Identify which cell holds the provided text, then report its [x, y] central coordinate. 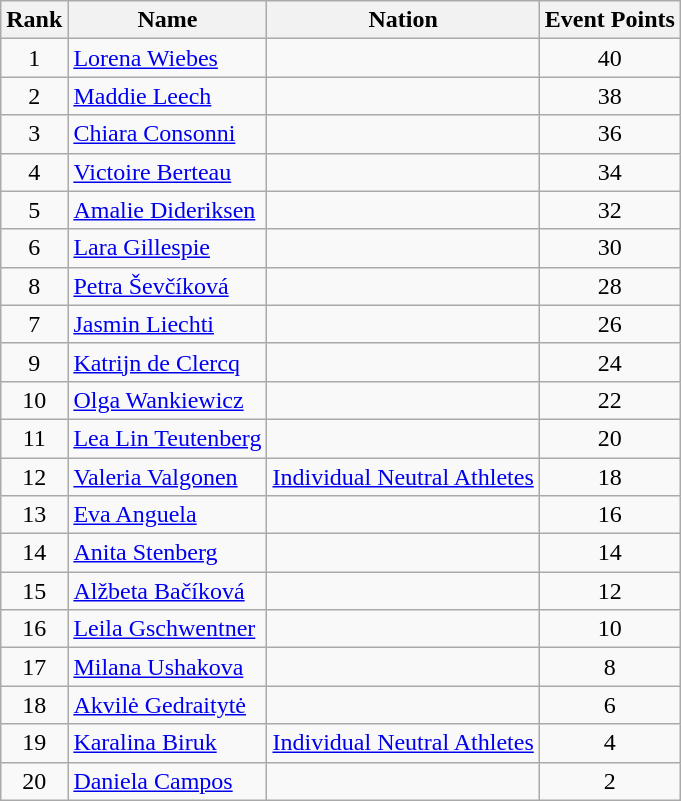
22 [610, 400]
Alžbeta Bačíková [168, 591]
17 [34, 667]
Lara Gillespie [168, 248]
Anita Stenberg [168, 553]
11 [34, 438]
Name [168, 20]
28 [610, 286]
Chiara Consonni [168, 134]
26 [610, 324]
Maddie Leech [168, 96]
Event Points [610, 20]
Lorena Wiebes [168, 58]
Petra Ševčíková [168, 286]
Eva Anguela [168, 515]
19 [34, 743]
40 [610, 58]
Leila Gschwentner [168, 629]
3 [34, 134]
30 [610, 248]
15 [34, 591]
Rank [34, 20]
Milana Ushakova [168, 667]
Olga Wankiewicz [168, 400]
32 [610, 210]
Katrijn de Clercq [168, 362]
24 [610, 362]
Daniela Campos [168, 781]
1 [34, 58]
7 [34, 324]
5 [34, 210]
34 [610, 172]
Lea Lin Teutenberg [168, 438]
Nation [403, 20]
9 [34, 362]
Jasmin Liechti [168, 324]
Amalie Dideriksen [168, 210]
Karalina Biruk [168, 743]
38 [610, 96]
Victoire Berteau [168, 172]
Akvilė Gedraitytė [168, 705]
36 [610, 134]
Valeria Valgonen [168, 477]
13 [34, 515]
